Output the [X, Y] coordinate of the center of the cell containing the given text.  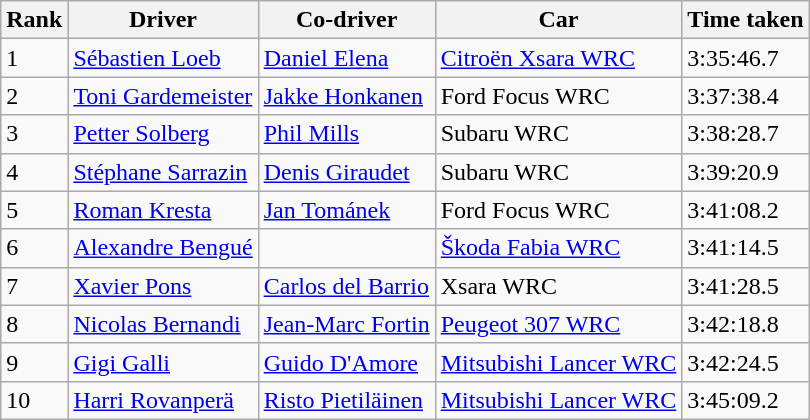
1 [34, 58]
3:42:18.8 [746, 324]
Stéphane Sarrazin [163, 172]
9 [34, 362]
3:37:38.4 [746, 96]
3:38:28.7 [746, 134]
Co-driver [346, 20]
Rank [34, 20]
Carlos del Barrio [346, 286]
3 [34, 134]
Gigi Galli [163, 362]
Roman Kresta [163, 210]
3:41:28.5 [746, 286]
Citroën Xsara WRC [558, 58]
5 [34, 210]
Xsara WRC [558, 286]
Alexandre Bengué [163, 248]
Time taken [746, 20]
Risto Pietiläinen [346, 400]
Denis Giraudet [346, 172]
3:45:09.2 [746, 400]
3:39:20.9 [746, 172]
Harri Rovanperä [163, 400]
Xavier Pons [163, 286]
10 [34, 400]
3:41:08.2 [746, 210]
Car [558, 20]
8 [34, 324]
Phil Mills [346, 134]
Daniel Elena [346, 58]
Škoda Fabia WRC [558, 248]
3:35:46.7 [746, 58]
3:41:14.5 [746, 248]
Petter Solberg [163, 134]
Nicolas Bernandi [163, 324]
2 [34, 96]
Guido D'Amore [346, 362]
Jan Tománek [346, 210]
4 [34, 172]
Toni Gardemeister [163, 96]
3:42:24.5 [746, 362]
Driver [163, 20]
6 [34, 248]
Peugeot 307 WRC [558, 324]
Sébastien Loeb [163, 58]
Jakke Honkanen [346, 96]
Jean-Marc Fortin [346, 324]
7 [34, 286]
